Capture the cell that displays the provided text and extract its [x, y] central coordinate. 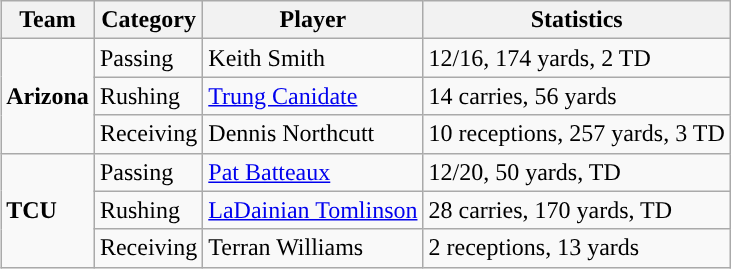
Arizona [48, 96]
12/16, 174 yards, 2 TD [576, 58]
TCU [48, 210]
LaDainian Tomlinson [313, 210]
Pat Batteaux [313, 172]
28 carries, 170 yards, TD [576, 210]
14 carries, 56 yards [576, 96]
Player [313, 20]
Dennis Northcutt [313, 134]
10 receptions, 257 yards, 3 TD [576, 134]
Statistics [576, 20]
2 receptions, 13 yards [576, 248]
Category [148, 20]
Keith Smith [313, 58]
Trung Canidate [313, 96]
Team [48, 20]
12/20, 50 yards, TD [576, 172]
Terran Williams [313, 248]
